Identify which cell holds the provided text, then report its [x, y] central coordinate. 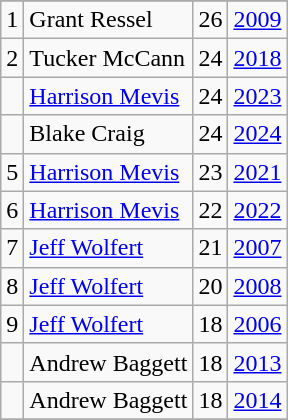
2 [12, 58]
Tucker McCann [108, 58]
6 [12, 210]
2024 [258, 134]
2006 [258, 324]
8 [12, 286]
2021 [258, 172]
1 [12, 20]
21 [210, 248]
2022 [258, 210]
Grant Ressel [108, 20]
2014 [258, 400]
Blake Craig [108, 134]
26 [210, 20]
2018 [258, 58]
23 [210, 172]
22 [210, 210]
2013 [258, 362]
2008 [258, 286]
9 [12, 324]
2009 [258, 20]
20 [210, 286]
2023 [258, 96]
7 [12, 248]
5 [12, 172]
2007 [258, 248]
